Extract the [x, y] coordinate from the center of the cell holding the provided text.  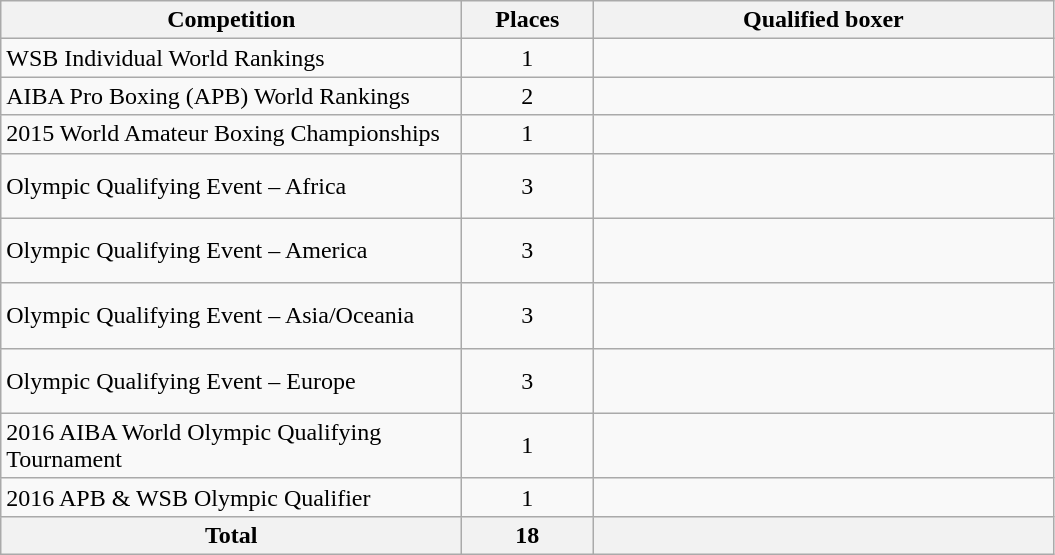
2015 World Amateur Boxing Championships [232, 134]
Olympic Qualifying Event – Africa [232, 186]
Competition [232, 20]
AIBA Pro Boxing (APB) World Rankings [232, 96]
2016 APB & WSB Olympic Qualifier [232, 497]
Olympic Qualifying Event – Asia/Oceania [232, 316]
2016 AIBA World Olympic Qualifying Tournament [232, 446]
WSB Individual World Rankings [232, 58]
Qualified boxer [824, 20]
Places [528, 20]
Total [232, 535]
2 [528, 96]
Olympic Qualifying Event – Europe [232, 380]
18 [528, 535]
Olympic Qualifying Event – America [232, 250]
